Provide the (X, Y) coordinate of the cell's center where the given text is located.  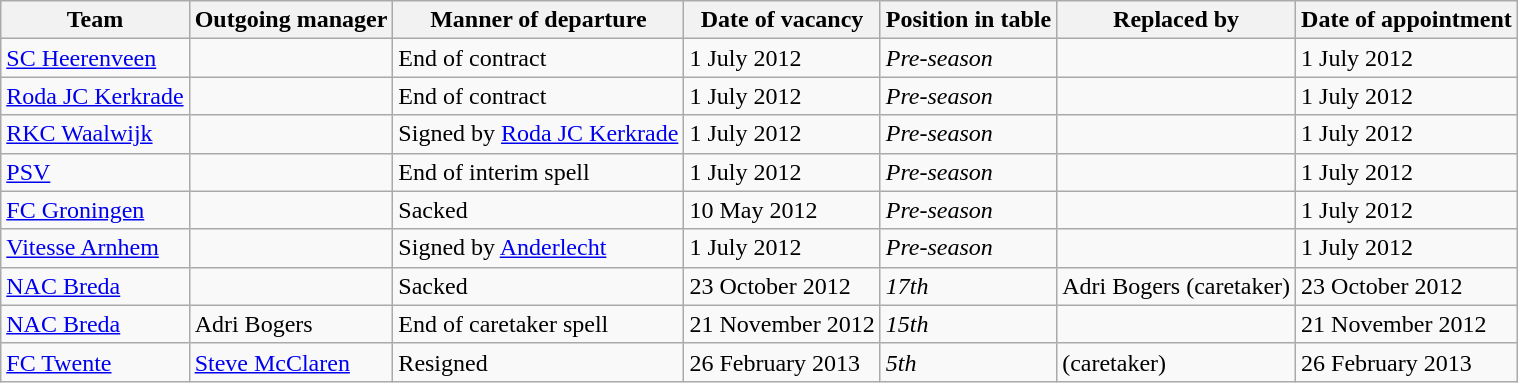
RKC Waalwijk (95, 134)
17th (968, 286)
Resigned (538, 362)
Adri Bogers (caretaker) (1176, 286)
Steve McClaren (291, 362)
Vitesse Arnhem (95, 248)
End of interim spell (538, 172)
Adri Bogers (291, 324)
Position in table (968, 20)
Outgoing manager (291, 20)
(caretaker) (1176, 362)
15th (968, 324)
Team (95, 20)
Date of appointment (1407, 20)
Roda JC Kerkrade (95, 96)
FC Twente (95, 362)
Signed by Anderlecht (538, 248)
10 May 2012 (782, 210)
Replaced by (1176, 20)
PSV (95, 172)
SC Heerenveen (95, 58)
FC Groningen (95, 210)
End of caretaker spell (538, 324)
Manner of departure (538, 20)
Signed by Roda JC Kerkrade (538, 134)
Date of vacancy (782, 20)
5th (968, 362)
